Return the [X, Y] coordinate for the center point of the cell that contains the specified text.  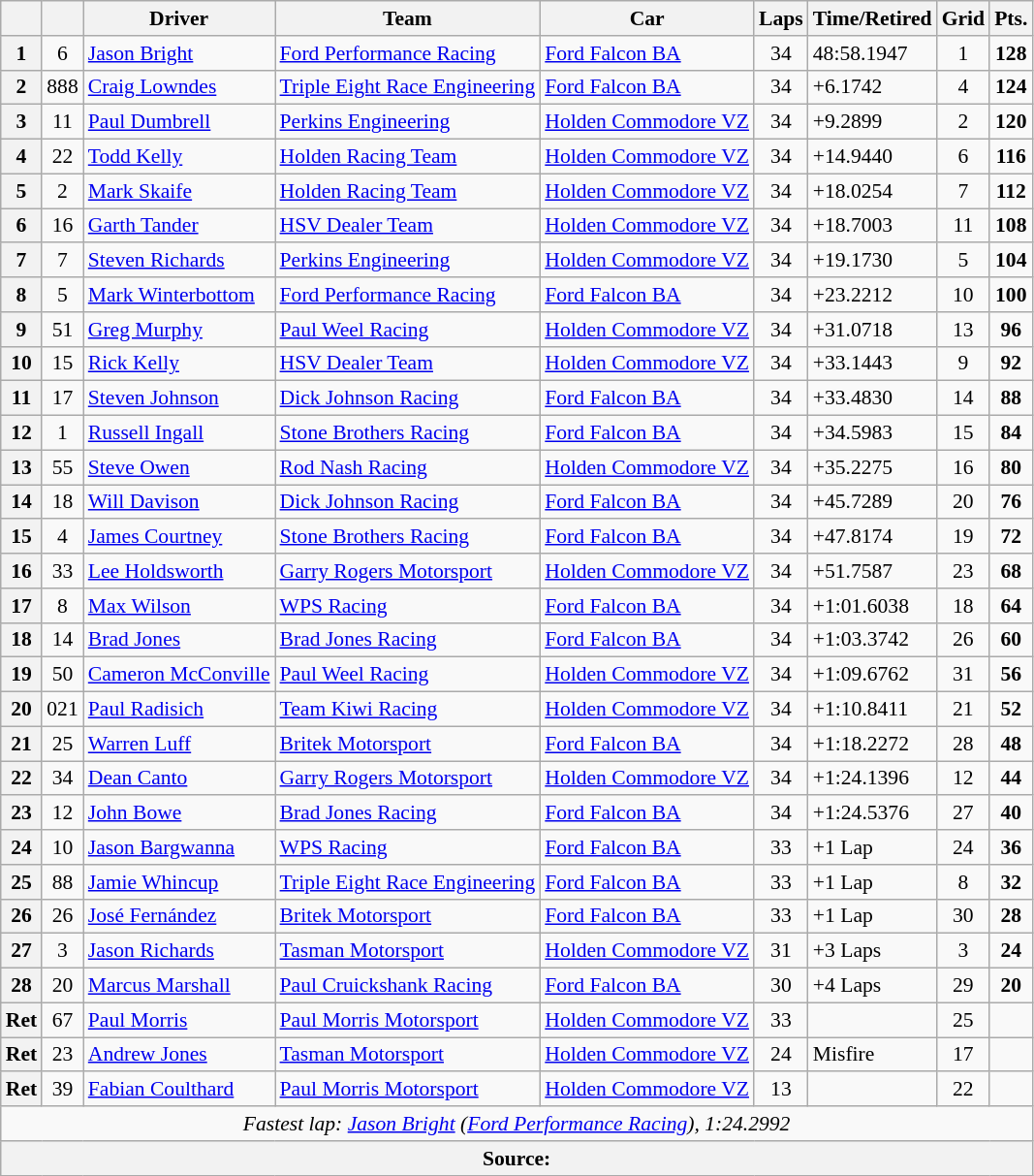
+3 Laps [872, 951]
Mark Winterbottom [179, 295]
+45.7289 [872, 502]
888 [62, 87]
+23.2212 [872, 295]
Laps [781, 18]
+1:09.6762 [872, 675]
44 [1011, 779]
+1:24.1396 [872, 779]
84 [1011, 433]
Steve Owen [179, 467]
112 [1011, 191]
Jason Bright [179, 53]
Team Kiwi Racing [408, 710]
Russell Ingall [179, 433]
50 [62, 675]
Grid [963, 18]
56 [1011, 675]
José Fernández [179, 916]
+31.0718 [872, 330]
48:58.1947 [872, 53]
104 [1011, 261]
+18.0254 [872, 191]
120 [1011, 122]
+19.1730 [872, 261]
+6.1742 [872, 87]
+9.2899 [872, 122]
Greg Murphy [179, 330]
Driver [179, 18]
+1:03.3742 [872, 640]
52 [1011, 710]
Warren Luff [179, 744]
Rod Nash Racing [408, 467]
55 [62, 467]
Paul Morris [179, 1020]
51 [62, 330]
Andrew Jones [179, 1055]
Craig Lowndes [179, 87]
Misfire [872, 1055]
021 [62, 710]
32 [1011, 882]
Paul Dumbrell [179, 122]
+14.9440 [872, 157]
Source: [517, 1159]
Car [647, 18]
68 [1011, 571]
Fastest lap: Jason Bright (Ford Performance Racing), 1:24.2992 [517, 1124]
Paul Radisich [179, 710]
39 [62, 1090]
72 [1011, 537]
128 [1011, 53]
36 [1011, 847]
Dean Canto [179, 779]
+18.7003 [872, 226]
+1:18.2272 [872, 744]
Steven Johnson [179, 398]
Brad Jones [179, 640]
76 [1011, 502]
Mark Skaife [179, 191]
40 [1011, 813]
James Courtney [179, 537]
Cameron McConville [179, 675]
Pts. [1011, 18]
Jason Richards [179, 951]
Team [408, 18]
+33.4830 [872, 398]
+47.8174 [872, 537]
96 [1011, 330]
67 [62, 1020]
+35.2275 [872, 467]
Fabian Coulthard [179, 1090]
Lee Holdsworth [179, 571]
+1:10.8411 [872, 710]
Time/Retired [872, 18]
Todd Kelly [179, 157]
Steven Richards [179, 261]
92 [1011, 364]
Garth Tander [179, 226]
Jason Bargwanna [179, 847]
108 [1011, 226]
48 [1011, 744]
Jamie Whincup [179, 882]
Marcus Marshall [179, 986]
Will Davison [179, 502]
John Bowe [179, 813]
+34.5983 [872, 433]
80 [1011, 467]
100 [1011, 295]
+51.7587 [872, 571]
116 [1011, 157]
+1:01.6038 [872, 606]
29 [963, 986]
64 [1011, 606]
124 [1011, 87]
+33.1443 [872, 364]
Max Wilson [179, 606]
Paul Cruickshank Racing [408, 986]
+4 Laps [872, 986]
60 [1011, 640]
Rick Kelly [179, 364]
+1:24.5376 [872, 813]
